Determine the [x, y] coordinate at the center of the cell enclosing the given text.  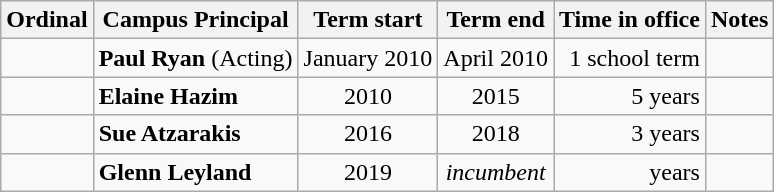
Term start [368, 20]
2010 [368, 96]
January 2010 [368, 58]
3 years [630, 134]
Time in office [630, 20]
Paul Ryan (Acting) [196, 58]
Glenn Leyland [196, 172]
2015 [496, 96]
Campus Principal [196, 20]
years [630, 172]
1 school term [630, 58]
Notes [739, 20]
incumbent [496, 172]
2018 [496, 134]
Ordinal [47, 20]
Elaine Hazim [196, 96]
2016 [368, 134]
April 2010 [496, 58]
Term end [496, 20]
Sue Atzarakis [196, 134]
5 years [630, 96]
2019 [368, 172]
